Identify which cell holds the provided text, then report its [X, Y] central coordinate. 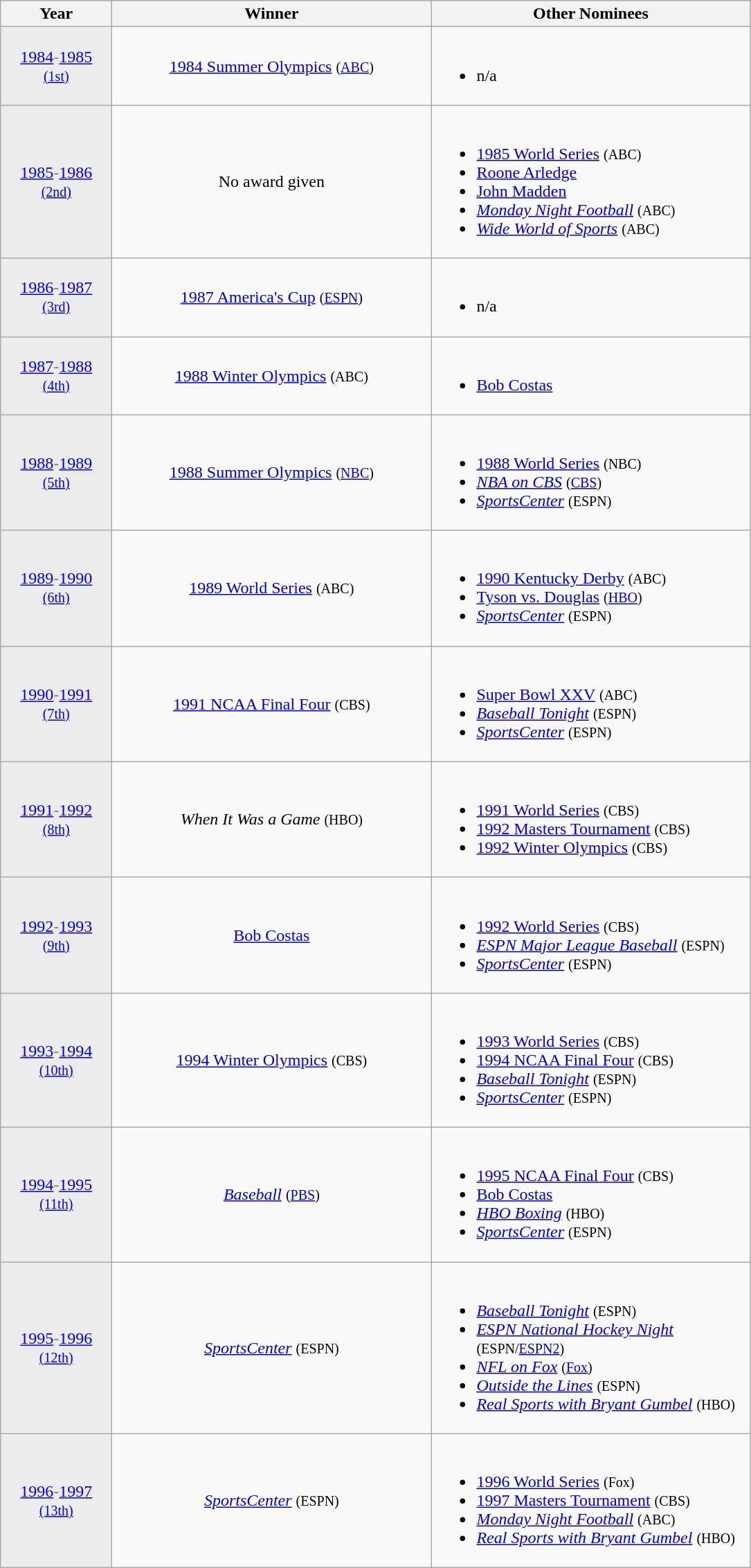
1995 NCAA Final Four (CBS)Bob CostasHBO Boxing (HBO)SportsCenter (ESPN) [591, 1194]
1985-1986(2nd) [57, 181]
1991 NCAA Final Four (CBS) [271, 703]
1990 Kentucky Derby (ABC)Tyson vs. Douglas (HBO)SportsCenter (ESPN) [591, 588]
Year [57, 14]
1996-1997(13th) [57, 1501]
Super Bowl XXV (ABC)Baseball Tonight (ESPN)SportsCenter (ESPN) [591, 703]
1996 World Series (Fox)1997 Masters Tournament (CBS)Monday Night Football (ABC)Real Sports with Bryant Gumbel (HBO) [591, 1501]
1986-1987(3rd) [57, 298]
Baseball Tonight (ESPN)ESPN National Hockey Night (ESPN/ESPN2)NFL on Fox (Fox)Outside the Lines (ESPN)Real Sports with Bryant Gumbel (HBO) [591, 1347]
Winner [271, 14]
1984-1985(1st) [57, 66]
1989 World Series (ABC) [271, 588]
1988-1989(5th) [57, 472]
1994-1995(11th) [57, 1194]
No award given [271, 181]
1988 World Series (NBC)NBA on CBS (CBS)SportsCenter (ESPN) [591, 472]
When It Was a Game (HBO) [271, 820]
1987-1988(4th) [57, 375]
1988 Summer Olympics (NBC) [271, 472]
1991-1992(8th) [57, 820]
Other Nominees [591, 14]
1987 America's Cup (ESPN) [271, 298]
1992-1993(9th) [57, 935]
1989-1990(6th) [57, 588]
Baseball (PBS) [271, 1194]
1988 Winter Olympics (ABC) [271, 375]
1984 Summer Olympics (ABC) [271, 66]
1994 Winter Olympics (CBS) [271, 1060]
1992 World Series (CBS)ESPN Major League Baseball (ESPN)SportsCenter (ESPN) [591, 935]
1993-1994(10th) [57, 1060]
1990-1991(7th) [57, 703]
1991 World Series (CBS)1992 Masters Tournament (CBS)1992 Winter Olympics (CBS) [591, 820]
1993 World Series (CBS)1994 NCAA Final Four (CBS)Baseball Tonight (ESPN)SportsCenter (ESPN) [591, 1060]
1985 World Series (ABC)Roone ArledgeJohn MaddenMonday Night Football (ABC)Wide World of Sports (ABC) [591, 181]
1995-1996(12th) [57, 1347]
